Search for the cell housing the specified text and yield its [x, y] center coordinate. 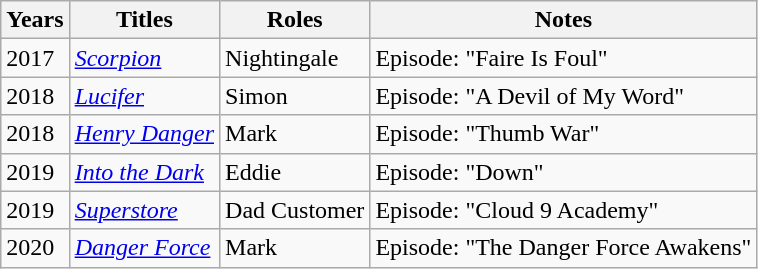
Episode: "Faire Is Foul" [564, 58]
Lucifer [144, 96]
Into the Dark [144, 172]
Titles [144, 20]
Roles [295, 20]
Dad Customer [295, 210]
Nightingale [295, 58]
Eddie [295, 172]
2020 [35, 248]
Years [35, 20]
Notes [564, 20]
Episode: "Thumb War" [564, 134]
Episode: "The Danger Force Awakens" [564, 248]
Episode: "Cloud 9 Academy" [564, 210]
Danger Force [144, 248]
Simon [295, 96]
2017 [35, 58]
Episode: "Down" [564, 172]
Superstore [144, 210]
Scorpion [144, 58]
Henry Danger [144, 134]
Episode: "A Devil of My Word" [564, 96]
